Identify which cell holds the provided text, then report its (x, y) central coordinate. 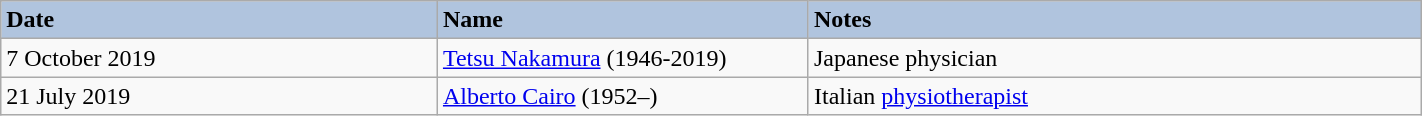
Alberto Cairo (1952–) (622, 96)
Notes (1114, 20)
Name (622, 20)
Date (220, 20)
21 July 2019 (220, 96)
Japanese physician (1114, 58)
Italian physiotherapist (1114, 96)
Tetsu Nakamura (1946-2019) (622, 58)
7 October 2019 (220, 58)
